Identify which cell holds the provided text, then report its [X, Y] central coordinate. 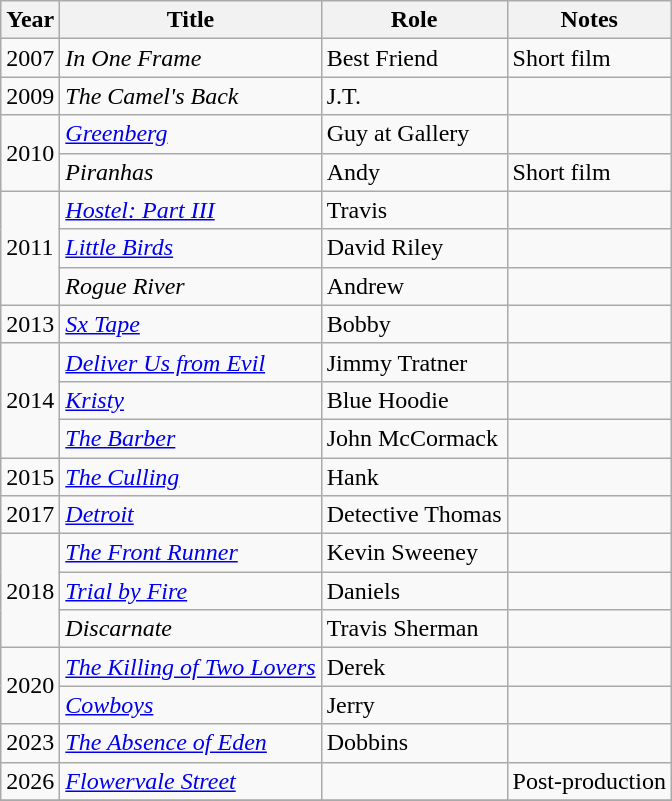
Jerry [414, 705]
The Absence of Eden [190, 743]
Blue Hoodie [414, 400]
Little Birds [190, 248]
Greenberg [190, 134]
Kevin Sweeney [414, 553]
2014 [30, 400]
Daniels [414, 591]
2015 [30, 477]
Travis Sherman [414, 629]
2018 [30, 591]
The Front Runner [190, 553]
J.T. [414, 96]
The Culling [190, 477]
2013 [30, 324]
Detective Thomas [414, 515]
Sx Tape [190, 324]
Post-production [589, 781]
Flowervale Street [190, 781]
Hostel: Part III [190, 210]
Best Friend [414, 58]
Rogue River [190, 286]
Detroit [190, 515]
The Camel's Back [190, 96]
2026 [30, 781]
Bobby [414, 324]
Guy at Gallery [414, 134]
Trial by Fire [190, 591]
Andy [414, 172]
Piranhas [190, 172]
2010 [30, 153]
2009 [30, 96]
Travis [414, 210]
Kristy [190, 400]
Role [414, 20]
Year [30, 20]
Cowboys [190, 705]
Hank [414, 477]
Andrew [414, 286]
2020 [30, 686]
Derek [414, 667]
Deliver Us from Evil [190, 362]
The Barber [190, 438]
In One Frame [190, 58]
John McCormack [414, 438]
Discarnate [190, 629]
David Riley [414, 248]
2017 [30, 515]
The Killing of Two Lovers [190, 667]
Title [190, 20]
2011 [30, 248]
Jimmy Tratner [414, 362]
2007 [30, 58]
Dobbins [414, 743]
Notes [589, 20]
2023 [30, 743]
